Pinpoint the cell where the given text exists, returning its [X, Y] midpoint coordinate. 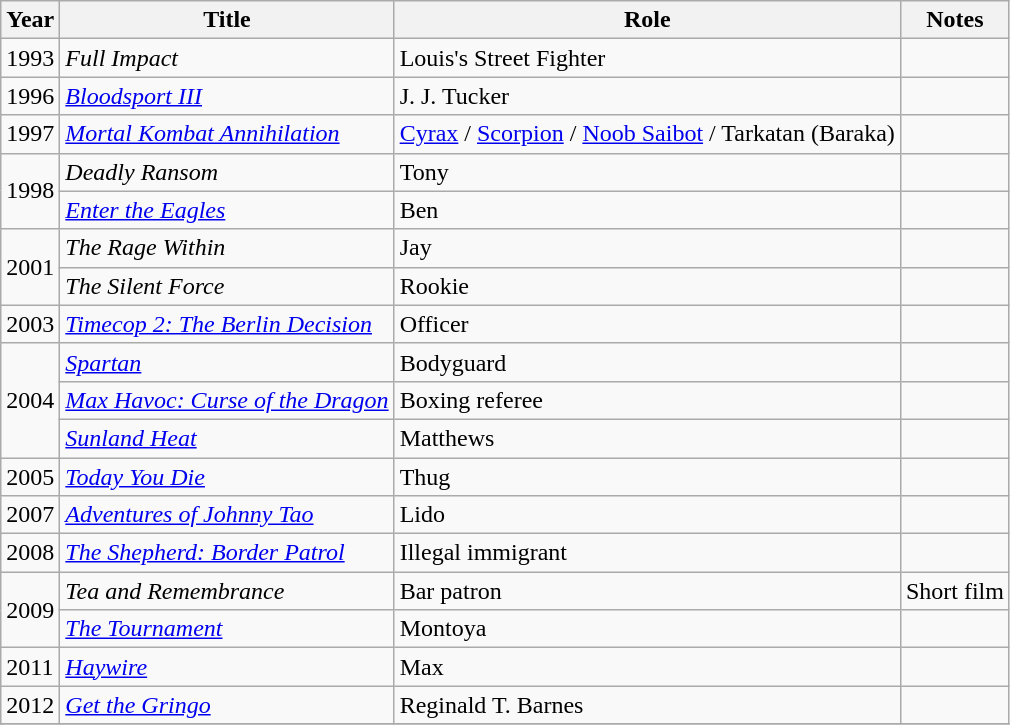
1998 [30, 191]
2004 [30, 400]
Get the Gringo [227, 705]
Full Impact [227, 58]
Ben [647, 210]
Year [30, 20]
2012 [30, 705]
Notes [954, 20]
Timecop 2: The Berlin Decision [227, 324]
Bar patron [647, 591]
Bodyguard [647, 362]
Mortal Kombat Annihilation [227, 134]
Thug [647, 477]
1993 [30, 58]
Cyrax / Scorpion / Noob Saibot / Tarkatan (Baraka) [647, 134]
2009 [30, 610]
Boxing referee [647, 400]
Jay [647, 248]
2005 [30, 477]
Short film [954, 591]
Officer [647, 324]
Role [647, 20]
Sunland Heat [227, 438]
Spartan [227, 362]
2011 [30, 667]
Haywire [227, 667]
Tea and Remembrance [227, 591]
2001 [30, 267]
1996 [30, 96]
Tony [647, 172]
J. J. Tucker [647, 96]
2007 [30, 515]
Max [647, 667]
Montoya [647, 629]
Enter the Eagles [227, 210]
Lido [647, 515]
Illegal immigrant [647, 553]
2008 [30, 553]
Reginald T. Barnes [647, 705]
The Tournament [227, 629]
Rookie [647, 286]
The Silent Force [227, 286]
Title [227, 20]
Today You Die [227, 477]
Bloodsport III [227, 96]
Louis's Street Fighter [647, 58]
1997 [30, 134]
Matthews [647, 438]
Adventures of Johnny Tao [227, 515]
The Shepherd: Border Patrol [227, 553]
Deadly Ransom [227, 172]
2003 [30, 324]
The Rage Within [227, 248]
Max Havoc: Curse of the Dragon [227, 400]
